Output the (X, Y) coordinate of the center of the cell containing the given text.  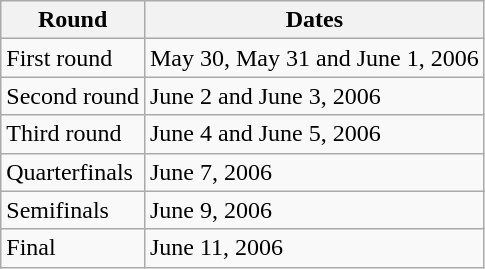
May 30, May 31 and June 1, 2006 (314, 58)
Dates (314, 20)
June 4 and June 5, 2006 (314, 134)
June 7, 2006 (314, 172)
June 2 and June 3, 2006 (314, 96)
Third round (73, 134)
June 9, 2006 (314, 210)
Round (73, 20)
Quarterfinals (73, 172)
Final (73, 248)
Second round (73, 96)
Semifinals (73, 210)
June 11, 2006 (314, 248)
First round (73, 58)
